Detect which cell encompasses the target text, then output its [X, Y] center coordinate. 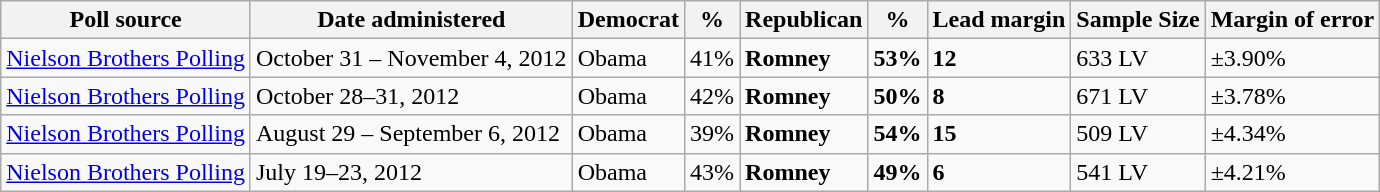
Democrat [628, 20]
October 31 – November 4, 2012 [411, 58]
39% [712, 134]
54% [898, 134]
Lead margin [999, 20]
50% [898, 96]
541 LV [1138, 172]
8 [999, 96]
43% [712, 172]
42% [712, 96]
±4.21% [1292, 172]
Poll source [126, 20]
±3.90% [1292, 58]
August 29 – September 6, 2012 [411, 134]
Republican [804, 20]
October 28–31, 2012 [411, 96]
12 [999, 58]
Margin of error [1292, 20]
633 LV [1138, 58]
41% [712, 58]
±3.78% [1292, 96]
671 LV [1138, 96]
Date administered [411, 20]
July 19–23, 2012 [411, 172]
49% [898, 172]
6 [999, 172]
15 [999, 134]
509 LV [1138, 134]
Sample Size [1138, 20]
±4.34% [1292, 134]
53% [898, 58]
